Locate the cell with the specified text and output its (X, Y) center coordinate. 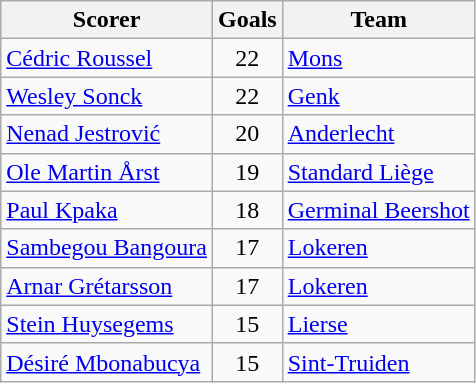
Genk (378, 96)
Team (378, 20)
Sint-Truiden (378, 362)
18 (247, 210)
Mons (378, 58)
19 (247, 172)
Standard Liège (378, 172)
Sambegou Bangoura (107, 248)
Stein Huysegems (107, 324)
Arnar Grétarsson (107, 286)
Cédric Roussel (107, 58)
Nenad Jestrović (107, 134)
Wesley Sonck (107, 96)
Lierse (378, 324)
Paul Kpaka (107, 210)
Germinal Beershot (378, 210)
20 (247, 134)
Désiré Mbonabucya (107, 362)
Scorer (107, 20)
Anderlecht (378, 134)
Ole Martin Årst (107, 172)
Goals (247, 20)
